For the text-containing cell, return its midpoint in (X, Y) coordinate format. 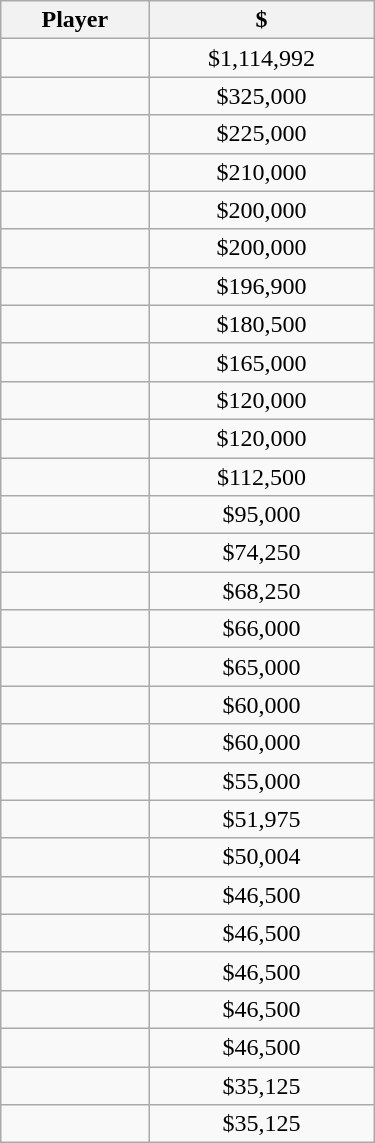
$68,250 (262, 591)
$210,000 (262, 172)
Player (75, 20)
$66,000 (262, 629)
$ (262, 20)
$225,000 (262, 134)
$51,975 (262, 819)
$112,500 (262, 477)
$325,000 (262, 96)
$50,004 (262, 857)
$55,000 (262, 781)
$180,500 (262, 324)
$65,000 (262, 667)
$1,114,992 (262, 58)
$95,000 (262, 515)
$165,000 (262, 362)
$74,250 (262, 553)
$196,900 (262, 286)
